Locate the cell with the specified text and output its (X, Y) center coordinate. 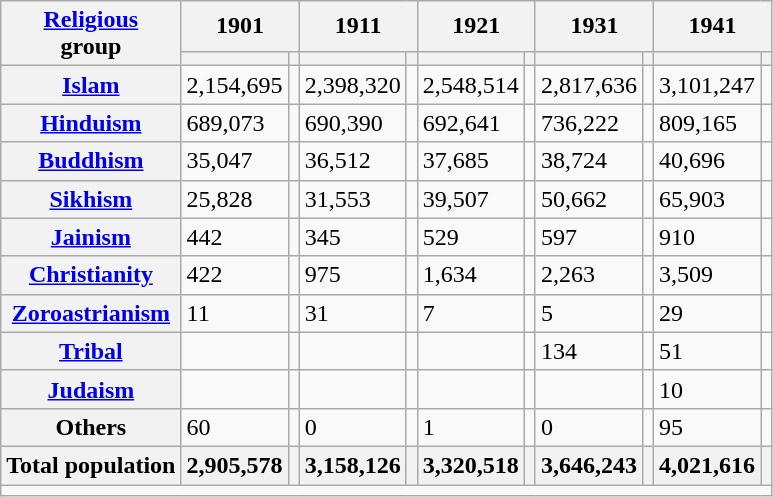
134 (588, 351)
2,548,514 (470, 85)
50,662 (588, 199)
1,634 (470, 275)
5 (588, 313)
25,828 (234, 199)
Buddhism (91, 161)
975 (352, 275)
1921 (476, 26)
690,390 (352, 123)
35,047 (234, 161)
3,320,518 (470, 465)
7 (470, 313)
2,154,695 (234, 85)
3,646,243 (588, 465)
345 (352, 237)
2,263 (588, 275)
Total population (91, 465)
4,021,616 (708, 465)
Religiousgroup (91, 34)
1911 (358, 26)
3,101,247 (708, 85)
31 (352, 313)
2,817,636 (588, 85)
689,073 (234, 123)
60 (234, 427)
65,903 (708, 199)
2,398,320 (352, 85)
95 (708, 427)
1901 (240, 26)
Others (91, 427)
37,685 (470, 161)
422 (234, 275)
910 (708, 237)
31,553 (352, 199)
597 (588, 237)
11 (234, 313)
Tribal (91, 351)
809,165 (708, 123)
Hinduism (91, 123)
Zoroastrianism (91, 313)
736,222 (588, 123)
1931 (594, 26)
29 (708, 313)
442 (234, 237)
40,696 (708, 161)
Christianity (91, 275)
3,158,126 (352, 465)
51 (708, 351)
36,512 (352, 161)
Islam (91, 85)
Jainism (91, 237)
Sikhism (91, 199)
1 (470, 427)
529 (470, 237)
1941 (713, 26)
Judaism (91, 389)
38,724 (588, 161)
39,507 (470, 199)
2,905,578 (234, 465)
692,641 (470, 123)
10 (708, 389)
3,509 (708, 275)
